Identify which cell holds the provided text, then report its [x, y] central coordinate. 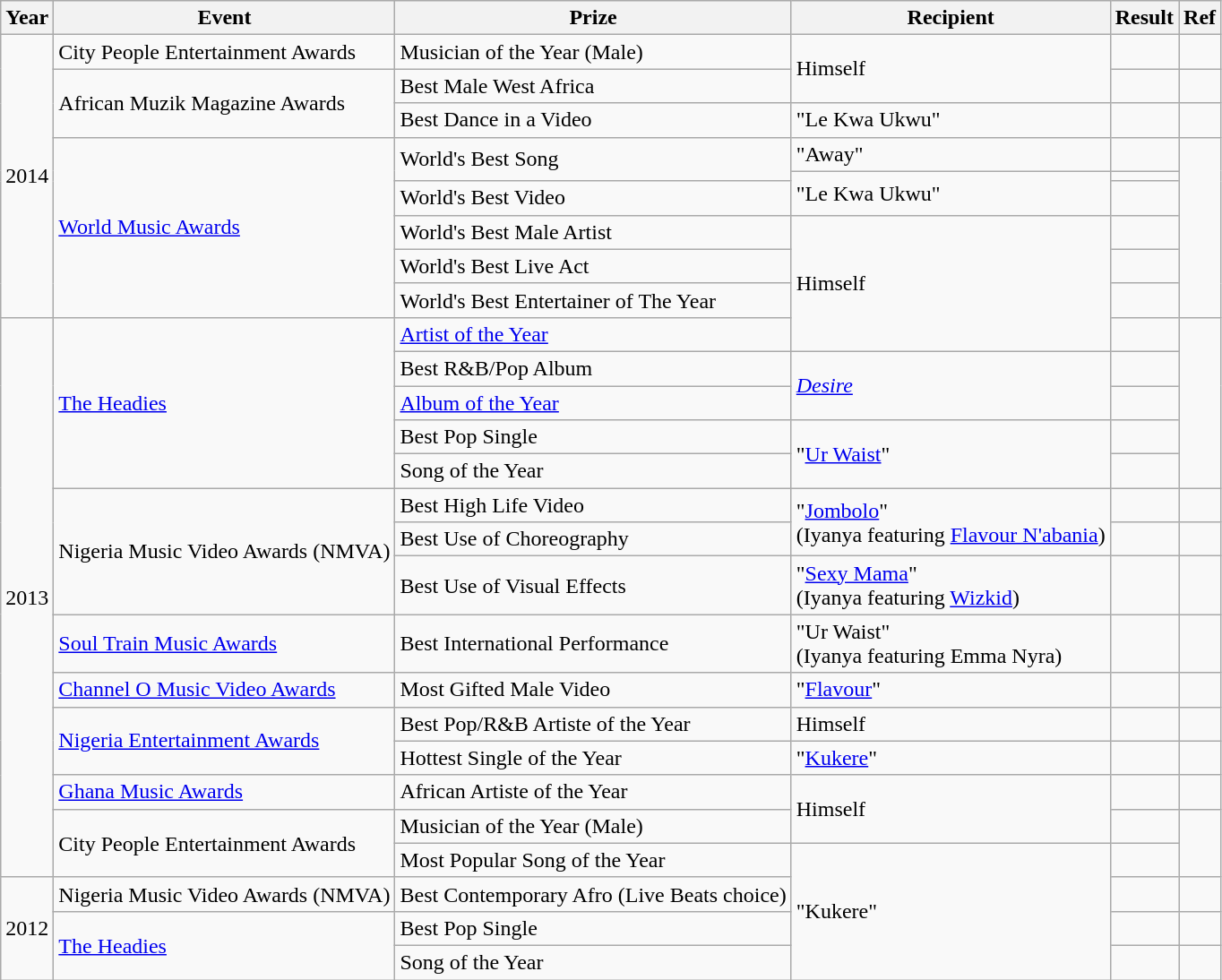
Nigeria Entertainment Awards [224, 741]
"Flavour" [951, 690]
Desire [951, 385]
Best Contemporary Afro (Live Beats choice) [593, 894]
Best High Life Video [593, 505]
Recipient [951, 18]
"Sexy Mama" (Iyanya featuring Wizkid) [951, 586]
World's Best Male Artist [593, 232]
Channel O Music Video Awards [224, 690]
Event [224, 18]
Best International Performance [593, 643]
2012 [27, 928]
Most Gifted Male Video [593, 690]
Ref [1200, 18]
2014 [27, 176]
"Ur Waist" [951, 454]
World's Best Entertainer of The Year [593, 300]
World's Best Song [593, 159]
Best Male West Africa [593, 86]
"Jombolo" (Iyanya featuring Flavour N'abania) [951, 522]
Best Use of Visual Effects [593, 586]
African Muzik Magazine Awards [224, 103]
Most Popular Song of the Year [593, 860]
Soul Train Music Awards [224, 643]
Result [1144, 18]
Hottest Single of the Year [593, 758]
Prize [593, 18]
"Ur Waist" (Iyanya featuring Emma Nyra) [951, 643]
Best Use of Choreography [593, 539]
Best R&B/Pop Album [593, 368]
Best Pop/R&B Artiste of the Year [593, 724]
Year [27, 18]
"Away" [951, 154]
Ghana Music Awards [224, 792]
Album of the Year [593, 402]
African Artiste of the Year [593, 792]
World Music Awards [224, 228]
World's Best Live Act [593, 266]
2013 [27, 597]
World's Best Video [593, 198]
Best Dance in a Video [593, 120]
Artist of the Year [593, 334]
